Output the (X, Y) coordinate of the center of the cell containing the given text.  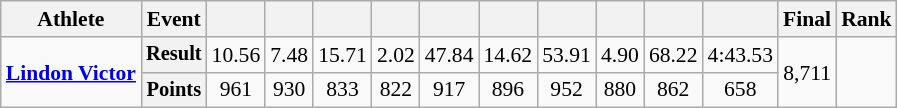
917 (450, 90)
4.90 (620, 55)
53.91 (566, 55)
658 (740, 90)
Final (807, 19)
14.62 (508, 55)
10.56 (236, 55)
880 (620, 90)
833 (342, 90)
15.71 (342, 55)
961 (236, 90)
952 (566, 90)
2.02 (396, 55)
822 (396, 90)
4:43.53 (740, 55)
Rank (866, 19)
862 (674, 90)
Points (174, 90)
Lindon Victor (71, 72)
68.22 (674, 55)
8,711 (807, 72)
47.84 (450, 55)
7.48 (289, 55)
930 (289, 90)
Result (174, 55)
Event (174, 19)
896 (508, 90)
Athlete (71, 19)
